Return the [X, Y] coordinate for the center point of the cell that contains the specified text.  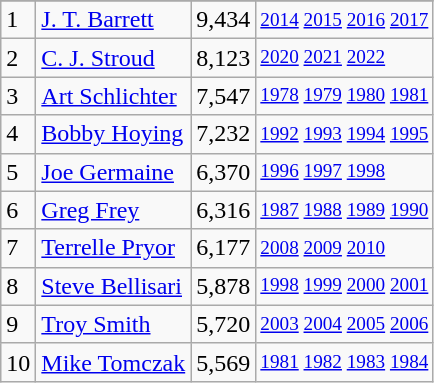
9,434 [224, 20]
Terrelle Pryor [114, 248]
5 [18, 172]
1978 1979 1980 1981 [344, 96]
Steve Bellisari [114, 286]
1992 1993 1994 1995 [344, 134]
2 [18, 58]
4 [18, 134]
2020 2021 2022 [344, 58]
1981 1982 1983 1984 [344, 362]
5,569 [224, 362]
6,370 [224, 172]
C. J. Stroud [114, 58]
2008 2009 2010 [344, 248]
10 [18, 362]
3 [18, 96]
Bobby Hoying [114, 134]
2003 2004 2005 2006 [344, 324]
6,177 [224, 248]
Troy Smith [114, 324]
1998 1999 2000 2001 [344, 286]
1 [18, 20]
7 [18, 248]
7,547 [224, 96]
Mike Tomczak [114, 362]
2014 2015 2016 2017 [344, 20]
5,878 [224, 286]
1987 1988 1989 1990 [344, 210]
Art Schlichter [114, 96]
J. T. Barrett [114, 20]
6 [18, 210]
7,232 [224, 134]
6,316 [224, 210]
9 [18, 324]
8,123 [224, 58]
Greg Frey [114, 210]
8 [18, 286]
1996 1997 1998 [344, 172]
5,720 [224, 324]
Joe Germaine [114, 172]
